Locate the cell with the specified text and output its (x, y) center coordinate. 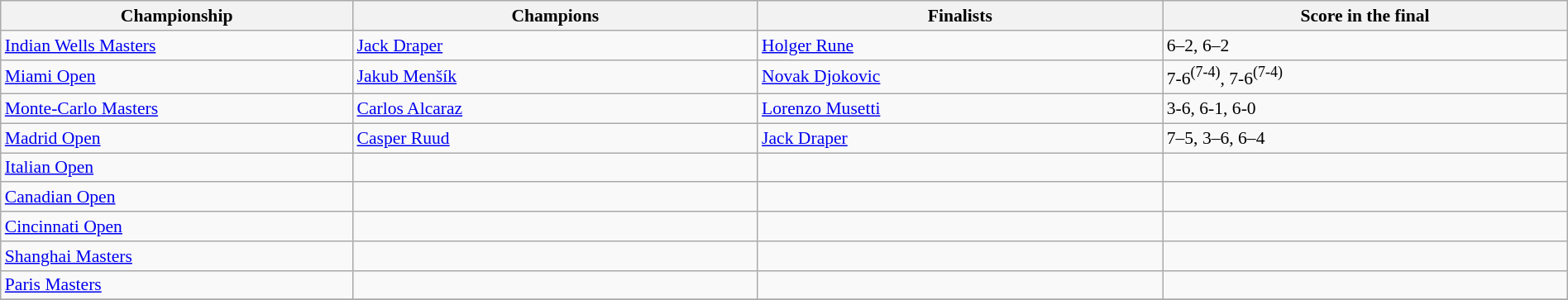
Holger Rune (960, 45)
Madrid Open (177, 138)
Paris Masters (177, 285)
Cincinnati Open (177, 226)
Indian Wells Masters (177, 45)
Casper Ruud (555, 138)
Score in the final (1365, 16)
Novak Djokovic (960, 76)
Miami Open (177, 76)
Monte-Carlo Masters (177, 109)
7–5, 3–6, 6–4 (1365, 138)
Carlos Alcaraz (555, 109)
Lorenzo Musetti (960, 109)
Shanghai Masters (177, 256)
3-6, 6-1, 6-0 (1365, 109)
Italian Open (177, 168)
Finalists (960, 16)
Champions (555, 16)
Championship (177, 16)
Canadian Open (177, 198)
Jakub Menšík (555, 76)
7-6(7-4), 7-6(7-4) (1365, 76)
6–2, 6–2 (1365, 45)
